Search for the cell housing the specified text and yield its [x, y] center coordinate. 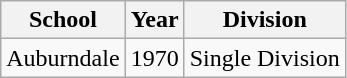
Single Division [264, 58]
School [63, 20]
Auburndale [63, 58]
1970 [154, 58]
Year [154, 20]
Division [264, 20]
